From the cell containing the given text, extract its center point as [x, y] coordinate. 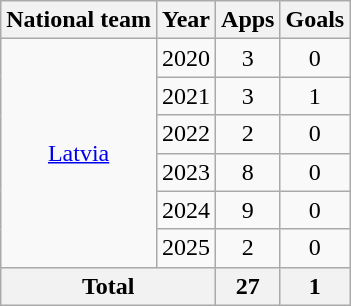
2022 [186, 134]
2023 [186, 172]
27 [248, 286]
2021 [186, 96]
Year [186, 20]
2020 [186, 58]
9 [248, 210]
Latvia [79, 153]
Apps [248, 20]
2025 [186, 248]
Total [108, 286]
8 [248, 172]
2024 [186, 210]
National team [79, 20]
Goals [315, 20]
